Detect which cell encompasses the target text, then output its [x, y] center coordinate. 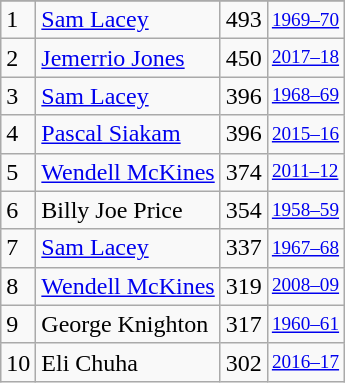
Billy Joe Price [128, 210]
4 [18, 134]
374 [244, 172]
319 [244, 286]
1958–59 [305, 210]
2015–16 [305, 134]
2017–18 [305, 58]
2011–12 [305, 172]
2016–17 [305, 362]
6 [18, 210]
Pascal Siakam [128, 134]
493 [244, 20]
302 [244, 362]
Jemerrio Jones [128, 58]
1968–69 [305, 96]
1969–70 [305, 20]
10 [18, 362]
George Knighton [128, 324]
2008–09 [305, 286]
354 [244, 210]
1967–68 [305, 248]
337 [244, 248]
5 [18, 172]
8 [18, 286]
450 [244, 58]
317 [244, 324]
1960–61 [305, 324]
Eli Chuha [128, 362]
1 [18, 20]
7 [18, 248]
9 [18, 324]
2 [18, 58]
3 [18, 96]
